Extract the [X, Y] coordinate from the center of the cell holding the provided text.  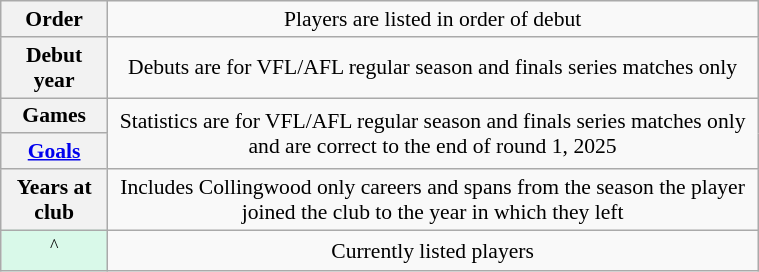
Debut year [54, 68]
Goals [54, 152]
Debuts are for VFL/AFL regular season and finals series matches only [432, 68]
^ [54, 250]
Players are listed in order of debut [432, 19]
Games [54, 116]
Statistics are for VFL/AFL regular season and finals series matches only and are correct to the end of round 1, 2025 [432, 134]
Includes Collingwood only careers and spans from the season the player joined the club to the year in which they left [432, 200]
Currently listed players [432, 250]
Order [54, 19]
Years at club [54, 200]
